Scan for the cell matching the given text and deliver its [X, Y] coordinate at center. 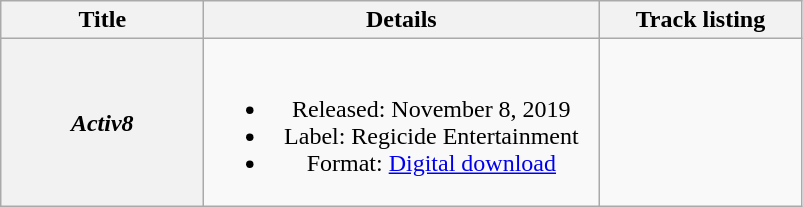
Title [102, 20]
Track listing [700, 20]
Released: November 8, 2019Label: Regicide EntertainmentFormat: Digital download [402, 122]
Details [402, 20]
Activ8 [102, 122]
